Provide the (x, y) coordinate of the cell's center where the given text is located.  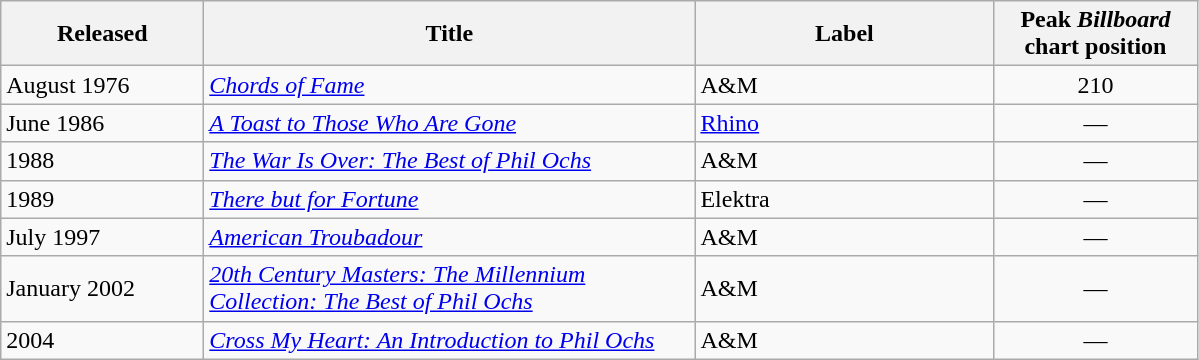
20th Century Masters: The Millennium Collection: The Best of Phil Ochs (450, 288)
June 1986 (102, 123)
Title (450, 34)
January 2002 (102, 288)
A Toast to Those Who Are Gone (450, 123)
Chords of Fame (450, 85)
2004 (102, 340)
Label (844, 34)
August 1976 (102, 85)
Peak Billboardchart position (1096, 34)
Elektra (844, 199)
1988 (102, 161)
210 (1096, 85)
Released (102, 34)
There but for Fortune (450, 199)
1989 (102, 199)
American Troubadour (450, 237)
July 1997 (102, 237)
Rhino (844, 123)
The War Is Over: The Best of Phil Ochs (450, 161)
Cross My Heart: An Introduction to Phil Ochs (450, 340)
